Identify which cell holds the provided text, then report its (x, y) central coordinate. 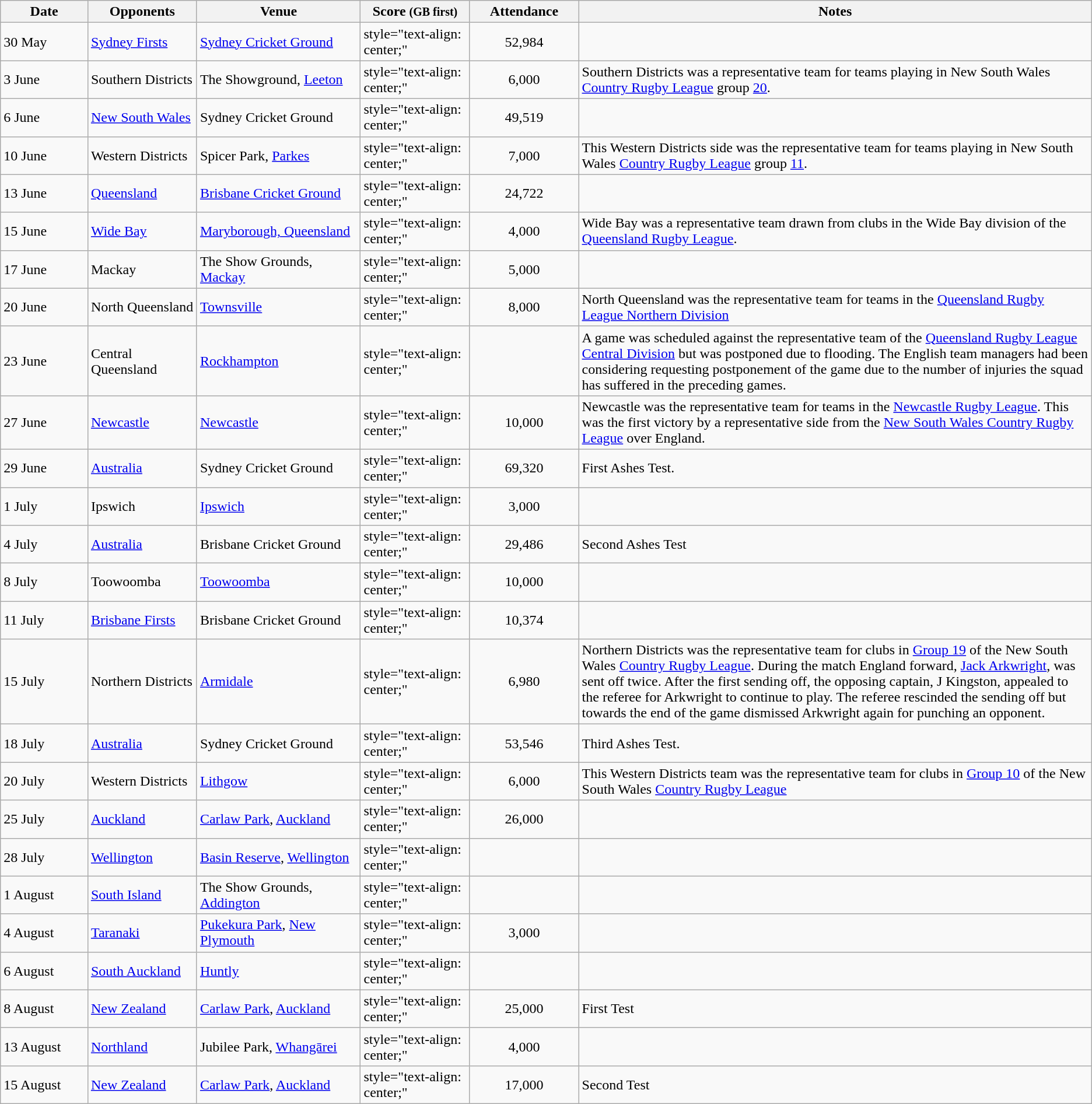
24,722 (524, 194)
Huntly (279, 970)
Spicer Park, Parkes (279, 155)
30 May (44, 42)
15 July (44, 682)
Queensland (142, 194)
New South Wales (142, 118)
10,374 (524, 621)
23 June (44, 360)
Central Queensland (142, 360)
Score (GB first) (415, 12)
18 July (44, 743)
Wellington (142, 857)
Venue (279, 12)
7,000 (524, 155)
Notes (835, 12)
Second Test (835, 1085)
Townsville (279, 307)
South Auckland (142, 970)
First Test (835, 1009)
8 July (44, 582)
The Show Grounds, Addington (279, 895)
49,519 (524, 118)
Third Ashes Test. (835, 743)
27 June (44, 422)
17,000 (524, 1085)
Rockhampton (279, 360)
5,000 (524, 269)
First Ashes Test. (835, 468)
North Queensland was the representative team for teams in the Queensland Rugby League Northern Division (835, 307)
29,486 (524, 545)
Southern Districts was a representative team for teams playing in New South Wales Country Rugby League group 20. (835, 79)
6 August (44, 970)
25,000 (524, 1009)
13 June (44, 194)
Northern Districts (142, 682)
4 July (44, 545)
8 August (44, 1009)
69,320 (524, 468)
29 June (44, 468)
Armidale (279, 682)
1 August (44, 895)
10 June (44, 155)
This Western Districts side was the representative team for teams playing in New South Wales Country Rugby League group 11. (835, 155)
25 July (44, 819)
Date (44, 12)
6 June (44, 118)
53,546 (524, 743)
North Queensland (142, 307)
17 June (44, 269)
The Show Grounds, Mackay (279, 269)
Auckland (142, 819)
Maryborough, Queensland (279, 231)
The Showground, Leeton (279, 79)
Northland (142, 1046)
Lithgow (279, 781)
20 June (44, 307)
6,980 (524, 682)
52,984 (524, 42)
4 August (44, 933)
Basin Reserve, Wellington (279, 857)
15 August (44, 1085)
Sydney Firsts (142, 42)
Brisbane Firsts (142, 621)
Wide Bay was a representative team drawn from clubs in the Wide Bay division of the Queensland Rugby League. (835, 231)
Mackay (142, 269)
Wide Bay (142, 231)
13 August (44, 1046)
Opponents (142, 12)
20 July (44, 781)
Attendance (524, 12)
1 July (44, 506)
Southern Districts (142, 79)
15 June (44, 231)
South Island (142, 895)
11 July (44, 621)
28 July (44, 857)
Pukekura Park, New Plymouth (279, 933)
Jubilee Park, Whangārei (279, 1046)
8,000 (524, 307)
Second Ashes Test (835, 545)
3 June (44, 79)
This Western Districts team was the representative team for clubs in Group 10 of the New South Wales Country Rugby League (835, 781)
26,000 (524, 819)
Taranaki (142, 933)
